Search for the cell housing the specified text and yield its (x, y) center coordinate. 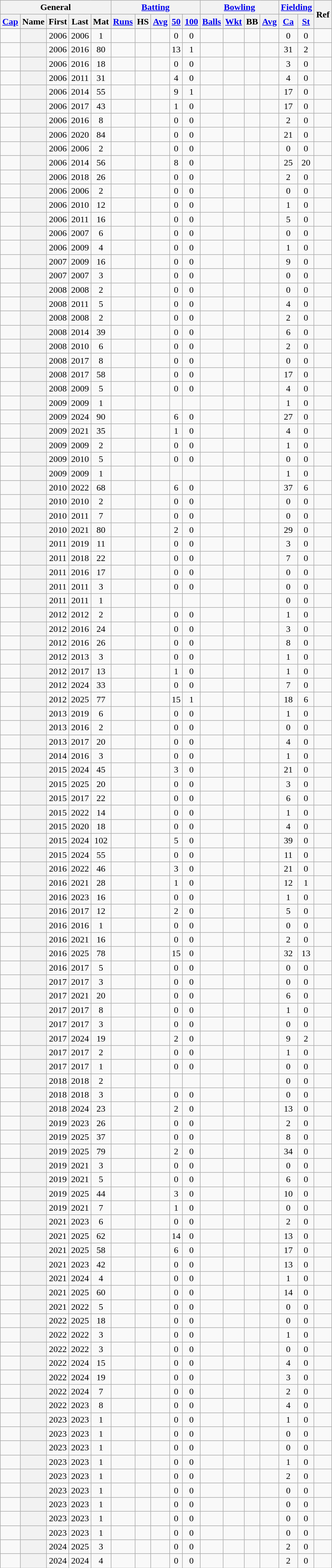
45 (101, 770)
24 (101, 629)
35 (101, 431)
28 (101, 883)
General (56, 7)
Mat (101, 22)
78 (101, 954)
First (58, 22)
10 (288, 1194)
60 (101, 1292)
79 (101, 1151)
90 (101, 417)
Runs (123, 22)
HS (143, 22)
Bowling (240, 7)
27 (288, 417)
43 (101, 106)
25 (288, 163)
34 (288, 1151)
77 (101, 699)
42 (101, 1264)
Batting (156, 7)
Fielding (296, 7)
St (306, 22)
68 (101, 488)
Cap (10, 22)
46 (101, 869)
Last (80, 22)
84 (101, 134)
BB (252, 22)
Ca (288, 22)
100 (192, 22)
Wkt (234, 22)
32 (288, 954)
Ref (323, 14)
Name (33, 22)
62 (101, 1236)
56 (101, 163)
33 (101, 685)
23 (101, 1109)
44 (101, 1194)
Balls (212, 22)
29 (288, 530)
50 (176, 22)
102 (101, 840)
